Return the [x, y] coordinate for the center point of the cell that contains the specified text.  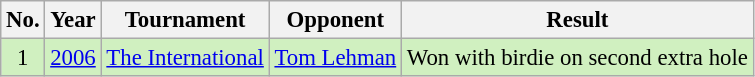
Result [578, 20]
Opponent [335, 20]
The International [185, 58]
2006 [73, 58]
Won with birdie on second extra hole [578, 58]
Tournament [185, 20]
1 [23, 58]
No. [23, 20]
Year [73, 20]
Tom Lehman [335, 58]
